Pinpoint the cell where the given text exists, returning its [X, Y] midpoint coordinate. 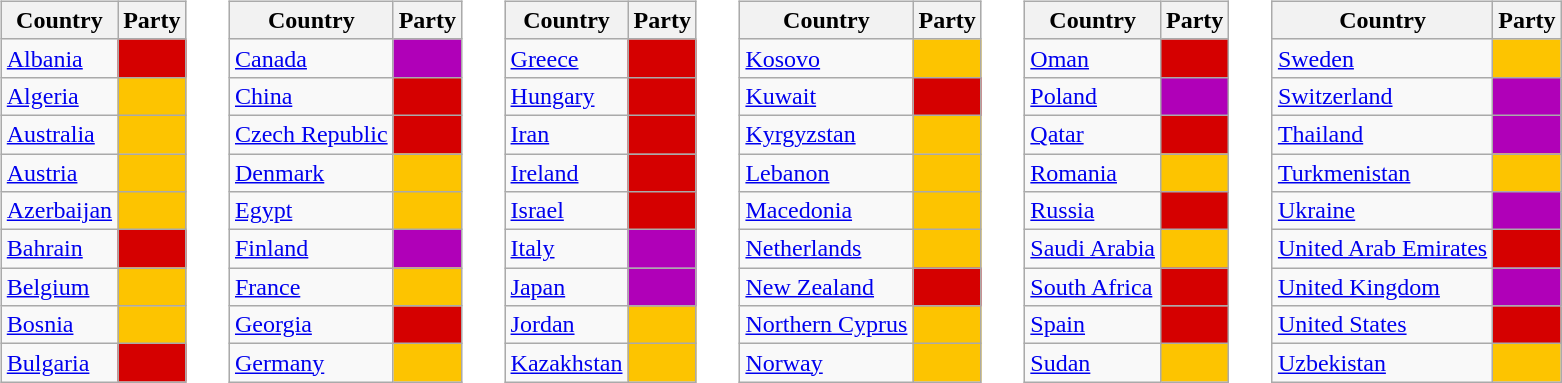
Kazakhstan [566, 363]
Bulgaria [59, 363]
Ireland [566, 173]
Bahrain [59, 249]
Algeria [59, 96]
France [311, 287]
United States [1382, 325]
Russia [1093, 211]
Egypt [311, 211]
Lebanon [826, 173]
Sudan [1093, 363]
Bosnia [59, 325]
Jordan [566, 325]
Qatar [1093, 134]
Macedonia [826, 211]
Hungary [566, 96]
Oman [1093, 58]
Kuwait [826, 96]
Kyrgyzstan [826, 134]
Azerbaijan [59, 211]
Greece [566, 58]
Czech Republic [311, 134]
Iran [566, 134]
Denmark [311, 173]
Netherlands [826, 249]
Saudi Arabia [1093, 249]
Uzbekistan [1382, 363]
Norway [826, 363]
Northern Cyprus [826, 325]
Thailand [1382, 134]
Germany [311, 363]
Australia [59, 134]
Israel [566, 211]
Finland [311, 249]
New Zealand [826, 287]
Belgium [59, 287]
China [311, 96]
Spain [1093, 325]
United Kingdom [1382, 287]
Ukraine [1382, 211]
Romania [1093, 173]
Kosovo [826, 58]
South Africa [1093, 287]
Albania [59, 58]
Turkmenistan [1382, 173]
Sweden [1382, 58]
United Arab Emirates [1382, 249]
Poland [1093, 96]
Austria [59, 173]
Georgia [311, 325]
Italy [566, 249]
Japan [566, 287]
Switzerland [1382, 96]
Canada [311, 58]
